Locate the cell with the specified text and output its [x, y] center coordinate. 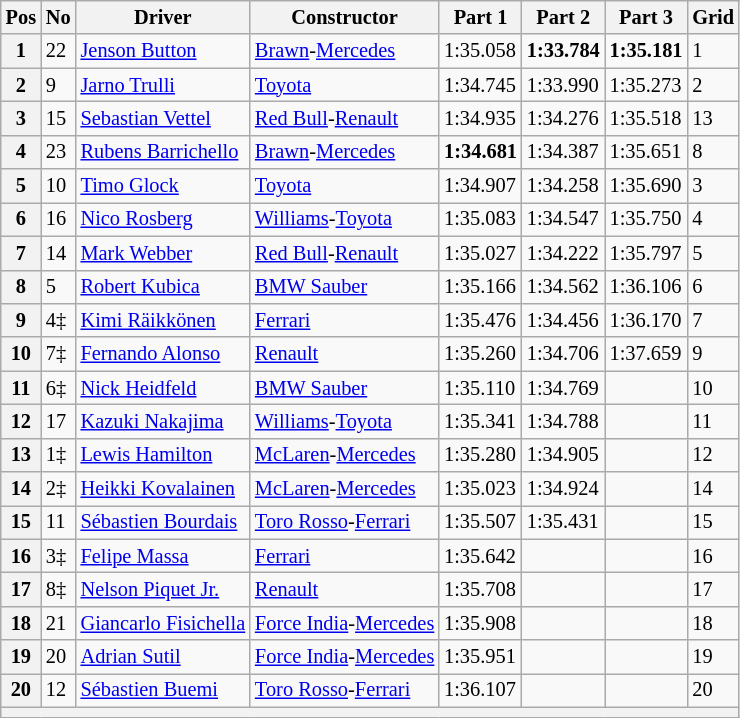
1:35.476 [480, 320]
Part 2 [564, 17]
Grid [713, 17]
Nelson Piquet Jr. [163, 589]
1‡ [58, 455]
21 [58, 623]
4‡ [58, 320]
1:34.258 [564, 186]
Kimi Räikkönen [163, 320]
Sébastien Buemi [163, 690]
1:35.260 [480, 354]
1:34.387 [564, 152]
23 [58, 152]
1:34.769 [564, 388]
1:35.341 [480, 421]
1:35.023 [480, 489]
No [58, 17]
1:35.518 [646, 118]
1:34.276 [564, 118]
1:35.690 [646, 186]
1:35.750 [646, 219]
Driver [163, 17]
Kazuki Nakajima [163, 421]
1:35.280 [480, 455]
Part 1 [480, 17]
1:35.642 [480, 556]
Nick Heidfeld [163, 388]
1:36.170 [646, 320]
Robert Kubica [163, 287]
1:34.706 [564, 354]
Giancarlo Fisichella [163, 623]
1:34.924 [564, 489]
1:35.797 [646, 253]
1:34.456 [564, 320]
1:35.273 [646, 85]
3‡ [58, 556]
1:37.659 [646, 354]
1:35.708 [480, 589]
1:35.651 [646, 152]
1:35.110 [480, 388]
Sébastien Bourdais [163, 522]
Adrian Sutil [163, 657]
Mark Webber [163, 253]
1:35.431 [564, 522]
Felipe Massa [163, 556]
Jenson Button [163, 51]
1:35.083 [480, 219]
1:33.784 [564, 51]
Sebastian Vettel [163, 118]
1:34.562 [564, 287]
Part 3 [646, 17]
Jarno Trulli [163, 85]
1:35.058 [480, 51]
7‡ [58, 354]
Lewis Hamilton [163, 455]
1:35.951 [480, 657]
1:34.905 [564, 455]
1:34.788 [564, 421]
Fernando Alonso [163, 354]
Rubens Barrichello [163, 152]
1:33.990 [564, 85]
1:35.507 [480, 522]
1:34.935 [480, 118]
Timo Glock [163, 186]
1:36.107 [480, 690]
Constructor [344, 17]
1:35.027 [480, 253]
6‡ [58, 388]
Nico Rosberg [163, 219]
1:34.745 [480, 85]
1:35.908 [480, 623]
1:36.106 [646, 287]
1:34.681 [480, 152]
22 [58, 51]
1:35.166 [480, 287]
2‡ [58, 489]
1:35.181 [646, 51]
8‡ [58, 589]
1:34.222 [564, 253]
Pos [21, 17]
1:34.907 [480, 186]
Heikki Kovalainen [163, 489]
1:34.547 [564, 219]
